Locate the cell with the specified text and output its (x, y) center coordinate. 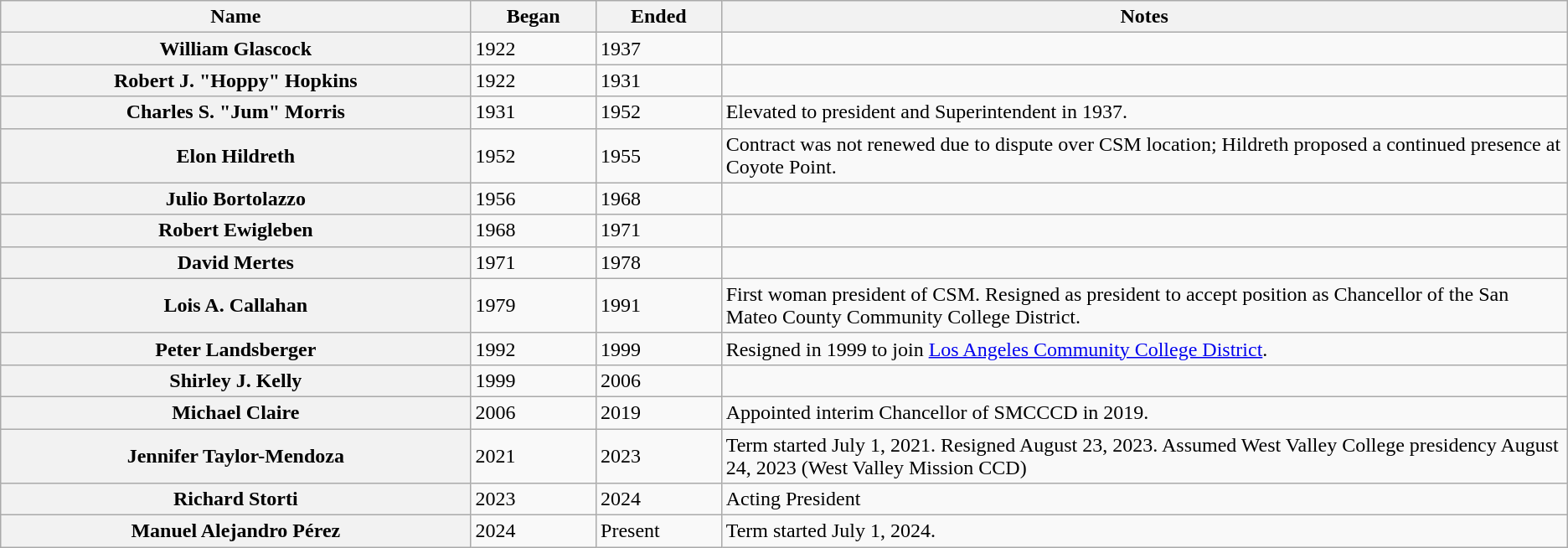
1937 (659, 49)
Richard Storti (236, 499)
William Glascock (236, 49)
1992 (534, 349)
Elevated to president and Superintendent in 1937. (1144, 112)
Robert Ewigleben (236, 230)
Michael Claire (236, 412)
Lois A. Callahan (236, 305)
David Mertes (236, 262)
Term started July 1, 2021. Resigned August 23, 2023. Assumed West Valley College presidency August 24, 2023 (West Valley Mission CCD) (1144, 456)
Present (659, 531)
Began (534, 17)
Robert J. "Hoppy" Hopkins (236, 80)
Contract was not renewed due to dispute over CSM location; Hildreth proposed a continued presence at Coyote Point. (1144, 156)
1955 (659, 156)
Julio Bortolazzo (236, 199)
Acting President (1144, 499)
Charles S. "Jum" Morris (236, 112)
1979 (534, 305)
Resigned in 1999 to join Los Angeles Community College District. (1144, 349)
Elon Hildreth (236, 156)
Peter Landsberger (236, 349)
Jennifer Taylor-Mendoza (236, 456)
Notes (1144, 17)
Appointed interim Chancellor of SMCCCD in 2019. (1144, 412)
1978 (659, 262)
First woman president of CSM. Resigned as president to accept position as Chancellor of the San Mateo County Community College District. (1144, 305)
Manuel Alejandro Pérez (236, 531)
1991 (659, 305)
Term started July 1, 2024. (1144, 531)
2019 (659, 412)
Ended (659, 17)
Name (236, 17)
2021 (534, 456)
Shirley J. Kelly (236, 380)
1956 (534, 199)
